Locate the cell with the specified text and output its (X, Y) center coordinate. 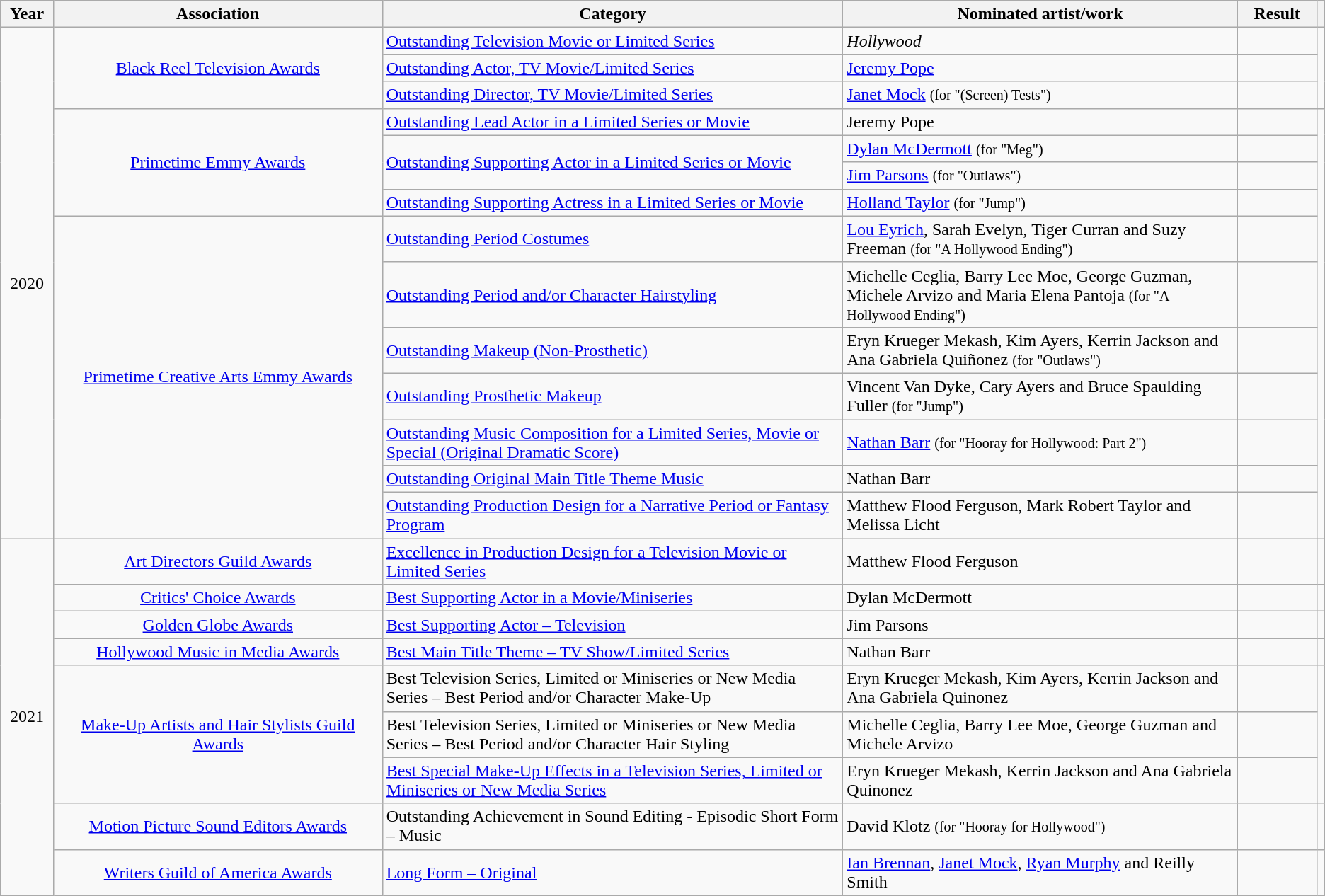
Hollywood (1040, 41)
Jim Parsons (for "Outlaws") (1040, 176)
Dylan McDermott (for "Meg") (1040, 149)
Jim Parsons (1040, 625)
Association (218, 14)
Golden Globe Awards (218, 625)
Nominated artist/work (1040, 14)
Hollywood Music in Media Awards (218, 652)
Outstanding Achievement in Sound Editing - Episodic Short Form – Music (613, 827)
Motion Picture Sound Editors Awards (218, 827)
Matthew Flood Ferguson (1040, 562)
Outstanding Music Composition for a Limited Series, Movie or Special (Original Dramatic Score) (613, 442)
Long Form – Original (613, 872)
Eryn Krueger Mekash, Kerrin Jackson and Ana Gabriela Quinonez (1040, 780)
Michelle Ceglia, Barry Lee Moe, George Guzman, Michele Arvizo and Maria Elena Pantoja (for "A Hollywood Ending") (1040, 294)
Vincent Van Dyke, Cary Ayers and Bruce Spaulding Fuller (for "Jump") (1040, 396)
Eryn Krueger Mekash, Kim Ayers, Kerrin Jackson and Ana Gabriela Quinonez (1040, 688)
Outstanding Supporting Actress in a Limited Series or Movie (613, 202)
Matthew Flood Ferguson, Mark Robert Taylor and Melissa Licht (1040, 515)
Eryn Krueger Mekash, Kim Ayers, Kerrin Jackson and Ana Gabriela Quiñonez (for "Outlaws") (1040, 350)
Outstanding Actor, TV Movie/Limited Series (613, 68)
Best Supporting Actor in a Movie/Miniseries (613, 598)
Black Reel Television Awards (218, 68)
Michelle Ceglia, Barry Lee Moe, George Guzman and Michele Arvizo (1040, 735)
Lou Eyrich, Sarah Evelyn, Tiger Curran and Suzy Freeman (for "A Hollywood Ending") (1040, 239)
Outstanding Television Movie or Limited Series (613, 41)
Best Television Series, Limited or Miniseries or New Media Series – Best Period and/or Character Make-Up (613, 688)
Outstanding Lead Actor in a Limited Series or Movie (613, 122)
Holland Taylor (for "Jump") (1040, 202)
2020 (27, 283)
Best Main Title Theme – TV Show/Limited Series (613, 652)
Outstanding Production Design for a Narrative Period or Fantasy Program (613, 515)
Make-Up Artists and Hair Stylists Guild Awards (218, 735)
Outstanding Supporting Actor in a Limited Series or Movie (613, 162)
Best Television Series, Limited or Miniseries or New Media Series – Best Period and/or Character Hair Styling (613, 735)
Janet Mock (for "(Screen) Tests") (1040, 95)
Outstanding Period and/or Character Hairstyling (613, 294)
Excellence in Production Design for a Television Movie or Limited Series (613, 562)
Outstanding Prosthetic Makeup (613, 396)
Nathan Barr (for "Hooray for Hollywood: Part 2") (1040, 442)
2021 (27, 718)
Critics' Choice Awards (218, 598)
Art Directors Guild Awards (218, 562)
Outstanding Period Costumes (613, 239)
Category (613, 14)
Result (1277, 14)
Dylan McDermott (1040, 598)
Best Special Make-Up Effects in a Television Series, Limited or Miniseries or New Media Series (613, 780)
Ian Brennan, Janet Mock, Ryan Murphy and Reilly Smith (1040, 872)
Primetime Emmy Awards (218, 162)
David Klotz (for "Hooray for Hollywood") (1040, 827)
Year (27, 14)
Outstanding Original Main Title Theme Music (613, 479)
Writers Guild of America Awards (218, 872)
Primetime Creative Arts Emmy Awards (218, 377)
Outstanding Makeup (Non-Prosthetic) (613, 350)
Best Supporting Actor – Television (613, 625)
Outstanding Director, TV Movie/Limited Series (613, 95)
